Identify which cell holds the provided text, then report its [x, y] central coordinate. 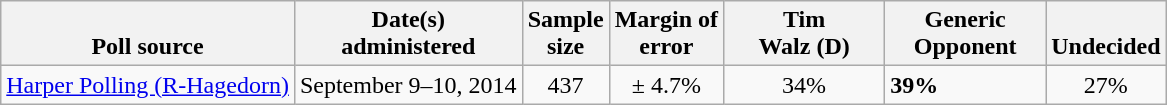
34% [804, 85]
GenericOpponent [966, 34]
Poll source [148, 34]
TimWalz (D) [804, 34]
39% [966, 85]
Harper Polling (R-Hagedorn) [148, 85]
± 4.7% [666, 85]
September 9–10, 2014 [408, 85]
Undecided [1106, 34]
437 [566, 85]
27% [1106, 85]
Samplesize [566, 34]
Date(s)administered [408, 34]
Margin oferror [666, 34]
